Extract the [X, Y] coordinate from the center of the cell holding the provided text.  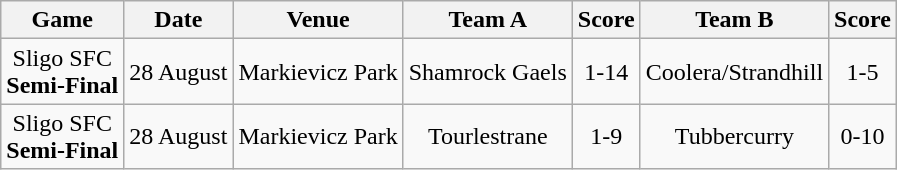
Tourlestrane [488, 136]
Team B [734, 20]
1-14 [606, 72]
1-9 [606, 136]
Venue [318, 20]
Game [62, 20]
1-5 [863, 72]
0-10 [863, 136]
Team A [488, 20]
Coolera/Strandhill [734, 72]
Shamrock Gaels [488, 72]
Tubbercurry [734, 136]
Date [178, 20]
